Provide the (x, y) coordinate of the cell's center where the given text is located.  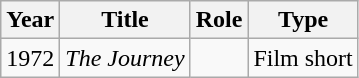
Year (30, 20)
Film short (303, 58)
1972 (30, 58)
The Journey (125, 58)
Title (125, 20)
Role (219, 20)
Type (303, 20)
